Provide the (X, Y) coordinate of the cell's center where the given text is located.  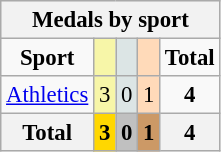
Athletics (48, 95)
Sport (48, 58)
Medals by sport (110, 20)
